Return [X, Y] of the center of cell containing provided text 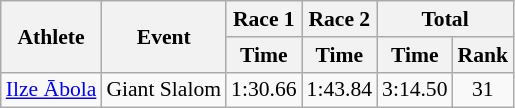
Rank [484, 55]
3:14.50 [414, 90]
Athlete [52, 36]
31 [484, 90]
Total [445, 19]
Race 1 [264, 19]
Event [164, 36]
1:30.66 [264, 90]
1:43.84 [340, 90]
Race 2 [340, 19]
Giant Slalom [164, 90]
Ilze Ābola [52, 90]
